Determine the [X, Y] coordinate at the center of the cell enclosing the given text.  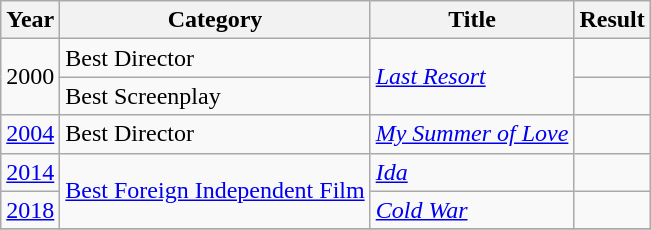
2000 [30, 77]
2004 [30, 134]
Ida [472, 172]
Result [612, 20]
2014 [30, 172]
My Summer of Love [472, 134]
Year [30, 20]
Best Screenplay [215, 96]
Last Resort [472, 77]
Title [472, 20]
Category [215, 20]
2018 [30, 210]
Best Foreign Independent Film [215, 191]
Cold War [472, 210]
